Detect which cell encompasses the target text, then output its [X, Y] center coordinate. 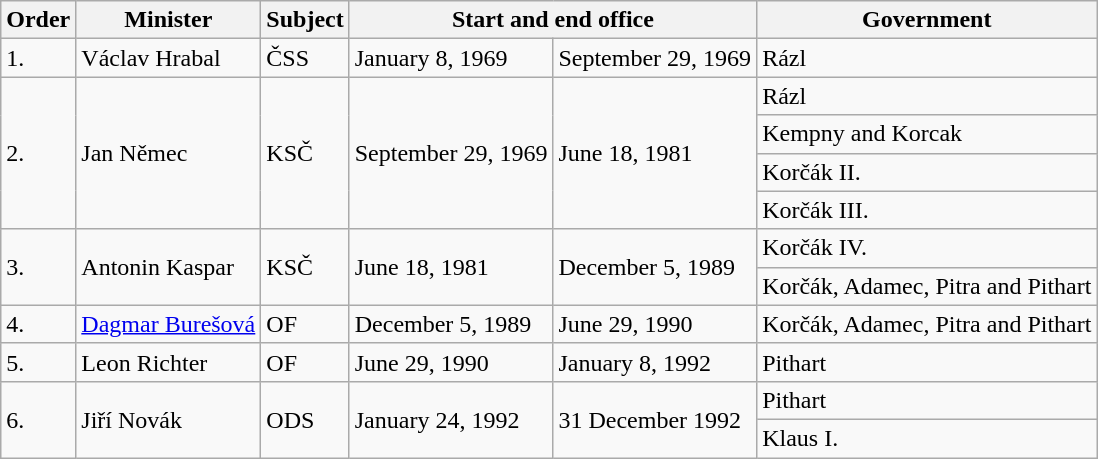
Korčák II. [927, 172]
Jan Němec [168, 153]
4. [38, 324]
Antonin Kaspar [168, 267]
January 24, 1992 [451, 419]
Korčák IV. [927, 248]
January 8, 1969 [451, 58]
ODS [305, 419]
31 December 1992 [655, 419]
Order [38, 20]
Korčák III. [927, 210]
Dagmar Burešová [168, 324]
Kempny and Korcak [927, 134]
2. [38, 153]
Jiří Novák [168, 419]
1. [38, 58]
Klaus I. [927, 438]
January 8, 1992 [655, 362]
Subject [305, 20]
Minister [168, 20]
Start and end office [552, 20]
Václav Hrabal [168, 58]
ČSS [305, 58]
3. [38, 267]
5. [38, 362]
Government [927, 20]
Leon Richter [168, 362]
6. [38, 419]
